Determine the (X, Y) coordinate at the center of the cell enclosing the given text.  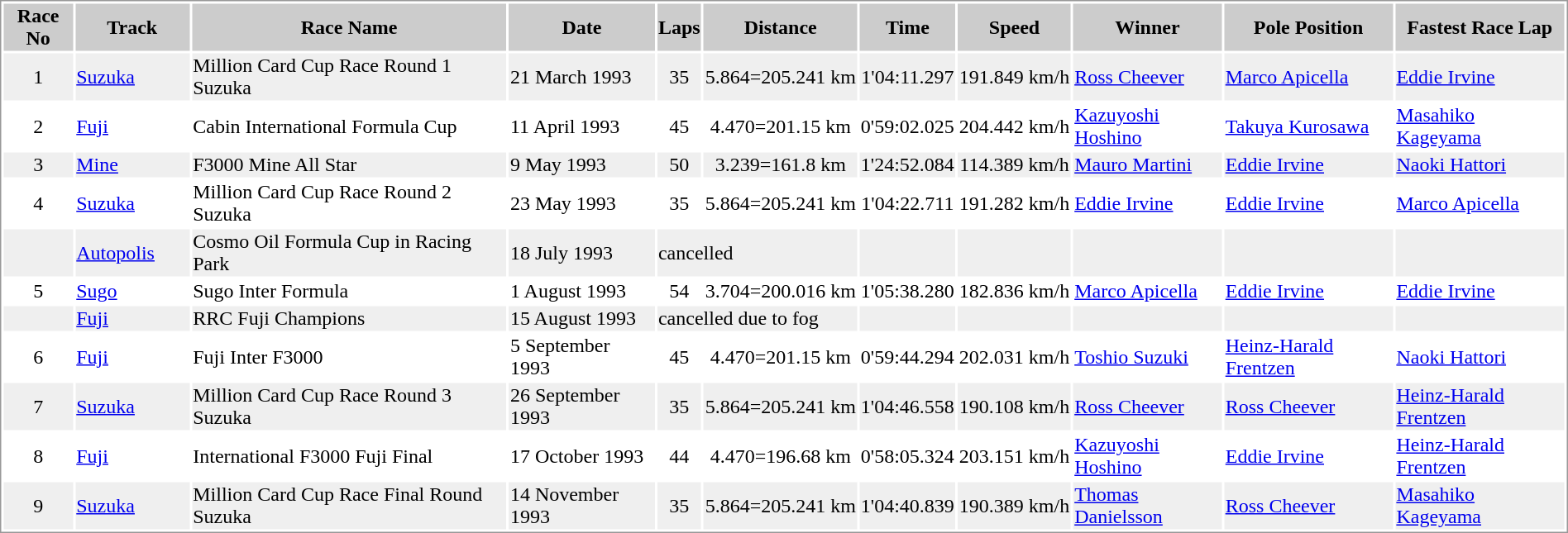
RRC Fuji Champions (349, 318)
44 (679, 456)
cancelled (757, 253)
5 (38, 292)
9 (38, 506)
Speed (1014, 26)
9 May 1993 (581, 164)
Date (581, 26)
Autopolis (132, 253)
4.470=196.68 km (781, 456)
Laps (679, 26)
204.442 km/h (1014, 126)
114.389 km/h (1014, 164)
Sugo (132, 292)
Million Card Cup Race Final Round Suzuka (349, 506)
0'58:05.324 (907, 456)
4 (38, 203)
1 August 1993 (581, 292)
11 April 1993 (581, 126)
3.704=200.016 km (781, 292)
190.389 km/h (1014, 506)
Thomas Danielsson (1148, 506)
18 July 1993 (581, 253)
54 (679, 292)
26 September 1993 (581, 407)
14 November 1993 (581, 506)
Toshio Suzuki (1148, 357)
15 August 1993 (581, 318)
191.849 km/h (1014, 76)
0'59:02.025 (907, 126)
Takuya Kurosawa (1308, 126)
Distance (781, 26)
Race Name (349, 26)
Mine (132, 164)
Pole Position (1308, 26)
203.151 km/h (1014, 456)
Fastest Race Lap (1480, 26)
23 May 1993 (581, 203)
50 (679, 164)
1 (38, 76)
Fuji Inter F3000 (349, 357)
3 (38, 164)
1'05:38.280 (907, 292)
Track (132, 26)
Race No (38, 26)
3.239=161.8 km (781, 164)
Sugo Inter Formula (349, 292)
21 March 1993 (581, 76)
International F3000 Fuji Final (349, 456)
Million Card Cup Race Round 2 Suzuka (349, 203)
191.282 km/h (1014, 203)
202.031 km/h (1014, 357)
Mauro Martini (1148, 164)
182.836 km/h (1014, 292)
6 (38, 357)
190.108 km/h (1014, 407)
F3000 Mine All Star (349, 164)
17 October 1993 (581, 456)
1'04:40.839 (907, 506)
5 September 1993 (581, 357)
Million Card Cup Race Round 1 Suzuka (349, 76)
Million Card Cup Race Round 3 Suzuka (349, 407)
1'04:11.297 (907, 76)
8 (38, 456)
0'59:44.294 (907, 357)
1'04:22.711 (907, 203)
Time (907, 26)
Cabin International Formula Cup (349, 126)
1'04:46.558 (907, 407)
2 (38, 126)
Winner (1148, 26)
cancelled due to fog (757, 318)
7 (38, 407)
1'24:52.084 (907, 164)
Cosmo Oil Formula Cup in Racing Park (349, 253)
